Output the [x, y] coordinate of the center of the cell containing the given text.  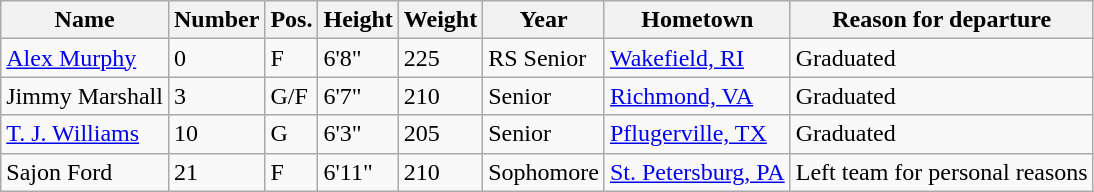
Alex Murphy [85, 58]
T. J. Williams [85, 134]
G/F [292, 96]
Height [358, 20]
RS Senior [544, 58]
G [292, 134]
Reason for departure [942, 20]
6'11" [358, 172]
Richmond, VA [697, 96]
0 [216, 58]
Sophomore [544, 172]
6'8" [358, 58]
Pos. [292, 20]
6'7" [358, 96]
Pflugerville, TX [697, 134]
Name [85, 20]
205 [440, 134]
6'3" [358, 134]
Year [544, 20]
10 [216, 134]
Number [216, 20]
21 [216, 172]
St. Petersburg, PA [697, 172]
225 [440, 58]
Jimmy Marshall [85, 96]
Weight [440, 20]
Left team for personal reasons [942, 172]
3 [216, 96]
Hometown [697, 20]
Sajon Ford [85, 172]
Wakefield, RI [697, 58]
